For the text-containing cell, return its midpoint in [X, Y] coordinate format. 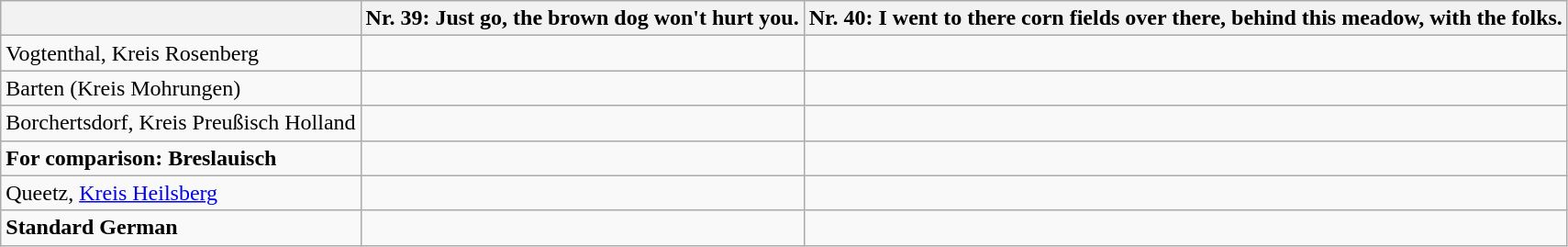
Queetz, Kreis Heilsberg [181, 193]
Borchertsdorf, Kreis Preußisch Holland [181, 123]
For comparison: Breslauisch [181, 158]
Vogtenthal, Kreis Rosenberg [181, 53]
Standard German [181, 228]
Nr. 40: I went to there corn fields over there, behind this meadow, with the folks. [1185, 18]
Barten (Kreis Mohrungen) [181, 88]
Nr. 39: Just go, the brown dog won't hurt you. [582, 18]
